Determine the (X, Y) coordinate at the center of the cell enclosing the given text.  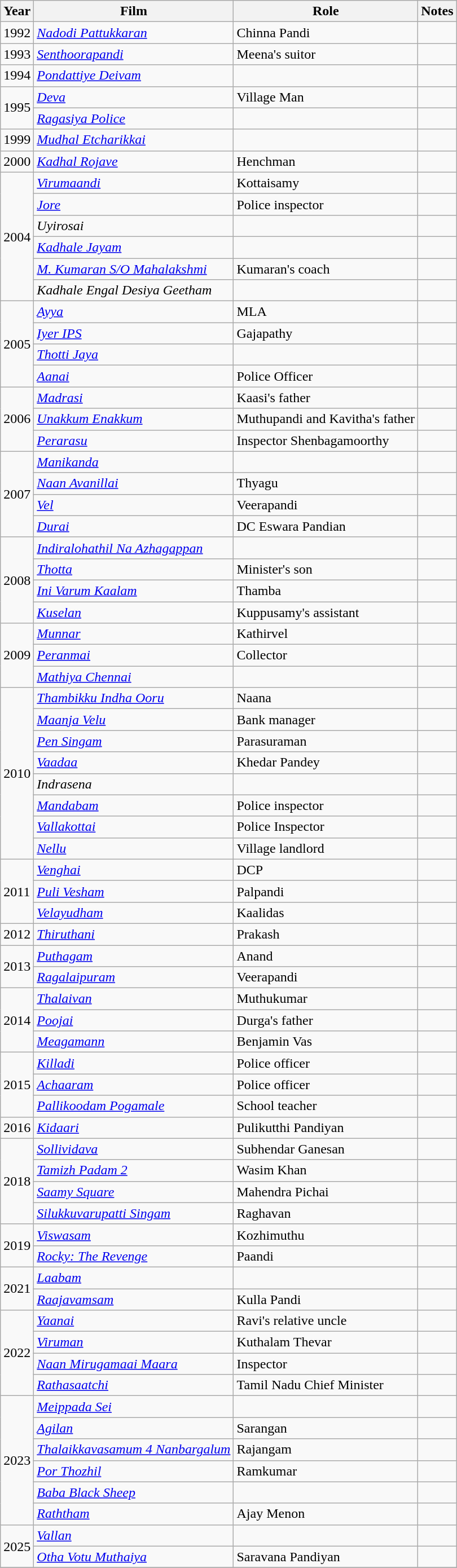
Muthupandi and Kavitha's father (326, 419)
Benjamin Vas (326, 1042)
Bank manager (326, 720)
1999 (17, 140)
Sarangan (326, 1428)
Aanai (134, 376)
Manikanda (134, 462)
Ravi's relative uncle (326, 1321)
Raththam (134, 1514)
Munnar (134, 634)
Police Officer (326, 376)
Madrasi (134, 398)
Ramkumar (326, 1471)
Collector (326, 655)
Rathasaatchi (134, 1385)
Kathirvel (326, 634)
Jore (134, 204)
Meagamann (134, 1042)
2015 (17, 1085)
Mahendra Pichai (326, 1192)
Kaalidas (326, 913)
Subhendar Ganesan (326, 1149)
Puli Vesham (134, 891)
Velayudham (134, 913)
Saamy Square (134, 1192)
Venghai (134, 870)
1993 (17, 54)
Henchman (326, 161)
2018 (17, 1181)
2021 (17, 1288)
Rocky: The Revenge (134, 1256)
Village Man (326, 97)
Poojai (134, 1020)
Naan Mirugamaai Maara (134, 1364)
2019 (17, 1245)
Saravana Pandiyan (326, 1557)
M. Kumaran S/O Mahalakshmi (134, 269)
Gajapathy (326, 333)
2009 (17, 655)
Minister's son (326, 569)
2000 (17, 161)
Palpandi (326, 891)
Uyirosai (134, 226)
Ayya (134, 312)
Mandabam (134, 805)
Tamizh Padam 2 (134, 1170)
Naana (326, 698)
Indrasena (134, 784)
Kadhale Jayam (134, 247)
Viruman (134, 1342)
2022 (17, 1353)
2023 (17, 1460)
Meippada Sei (134, 1407)
Parasuraman (326, 741)
DCP (326, 870)
Kadhale Engal Desiya Geetham (134, 290)
Prakash (326, 934)
2013 (17, 967)
Paandi (326, 1256)
Kuthalam Thevar (326, 1342)
2014 (17, 1020)
1995 (17, 108)
Police Inspector (326, 827)
Rajangam (326, 1450)
Year (17, 11)
School teacher (326, 1106)
Thyagu (326, 483)
Pondattiye Deivam (134, 76)
Sollividava (134, 1149)
Thamba (326, 591)
Nellu (134, 848)
Thambikku Indha Ooru (134, 698)
Kaasi's father (326, 398)
Vallan (134, 1535)
Kadhal Rojave (134, 161)
Thiruthani (134, 934)
Viswasam (134, 1235)
Mathiya Chennai (134, 677)
Thotta (134, 569)
Thotti Jaya (134, 355)
2005 (17, 344)
Inspector (326, 1364)
Peranmai (134, 655)
Kuselan (134, 612)
Ini Varum Kaalam (134, 591)
DC Eswara Pandian (326, 526)
Unakkum Enakkum (134, 419)
Ajay Menon (326, 1514)
Silukkuvarupatti Singam (134, 1213)
Durai (134, 526)
Vaadaa (134, 763)
Tamil Nadu Chief Minister (326, 1385)
Indiralohathil Na Azhagappan (134, 548)
Kidaari (134, 1127)
Ragasiya Police (134, 118)
Puthagam (134, 956)
Maanja Velu (134, 720)
2008 (17, 580)
Thalaikkavasamum 4 Nanbargalum (134, 1450)
Agilan (134, 1428)
Pen Singam (134, 741)
Otha Votu Muthaiya (134, 1557)
2010 (17, 773)
Deva (134, 97)
Yaanai (134, 1321)
1992 (17, 33)
2006 (17, 419)
Raajavamsam (134, 1299)
Muthukumar (326, 999)
MLA (326, 312)
Killadi (134, 1063)
Anand (326, 956)
Kumaran's coach (326, 269)
Achaaram (134, 1085)
Vallakottai (134, 827)
Pallikoodam Pogamale (134, 1106)
Pulikutthi Pandiyan (326, 1127)
Iyer IPS (134, 333)
Durga's father (326, 1020)
Ragalaipuram (134, 977)
Kulla Pandi (326, 1299)
Thalaivan (134, 999)
Wasim Khan (326, 1170)
Meena's suitor (326, 54)
Film (134, 11)
Nadodi Pattukkaran (134, 33)
Laabam (134, 1278)
2004 (17, 236)
Village landlord (326, 848)
Mudhal Etcharikkai (134, 140)
2007 (17, 494)
2016 (17, 1127)
Por Thozhil (134, 1471)
Vel (134, 505)
Raghavan (326, 1213)
2012 (17, 934)
Chinna Pandi (326, 33)
Baba Black Sheep (134, 1492)
Senthoorapandi (134, 54)
Virumaandi (134, 183)
2025 (17, 1546)
2011 (17, 891)
Khedar Pandey (326, 763)
Naan Avanillai (134, 483)
Role (326, 11)
1994 (17, 76)
Inspector Shenbagamoorthy (326, 441)
Kottaisamy (326, 183)
Perarasu (134, 441)
Notes (437, 11)
Kuppusamy's assistant (326, 612)
Kozhimuthu (326, 1235)
